Locate the cell with the specified text and output its (x, y) center coordinate. 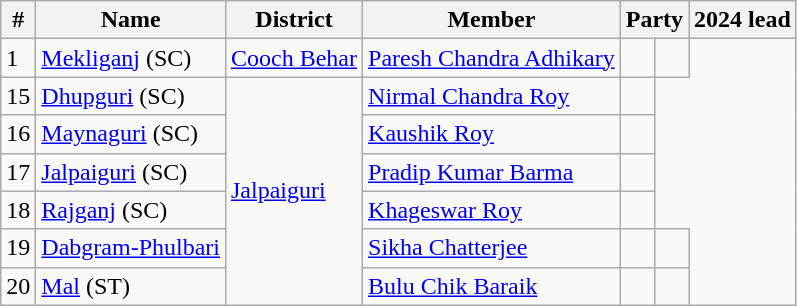
Jalpaiguri (294, 191)
16 (18, 134)
1 (18, 58)
Rajganj (SC) (131, 210)
# (18, 20)
18 (18, 210)
15 (18, 96)
Party (654, 20)
Pradip Kumar Barma (492, 172)
20 (18, 286)
Member (492, 20)
District (294, 20)
17 (18, 172)
Paresh Chandra Adhikary (492, 58)
Mal (ST) (131, 286)
Nirmal Chandra Roy (492, 96)
Jalpaiguri (SC) (131, 172)
Bulu Chik Baraik (492, 286)
Name (131, 20)
19 (18, 248)
Maynaguri (SC) (131, 134)
Mekliganj (SC) (131, 58)
Dabgram-Phulbari (131, 248)
Kaushik Roy (492, 134)
Khageswar Roy (492, 210)
Sikha Chatterjee (492, 248)
Dhupguri (SC) (131, 96)
Cooch Behar (294, 58)
2024 lead (743, 20)
